Search for the cell housing the specified text and yield its (X, Y) center coordinate. 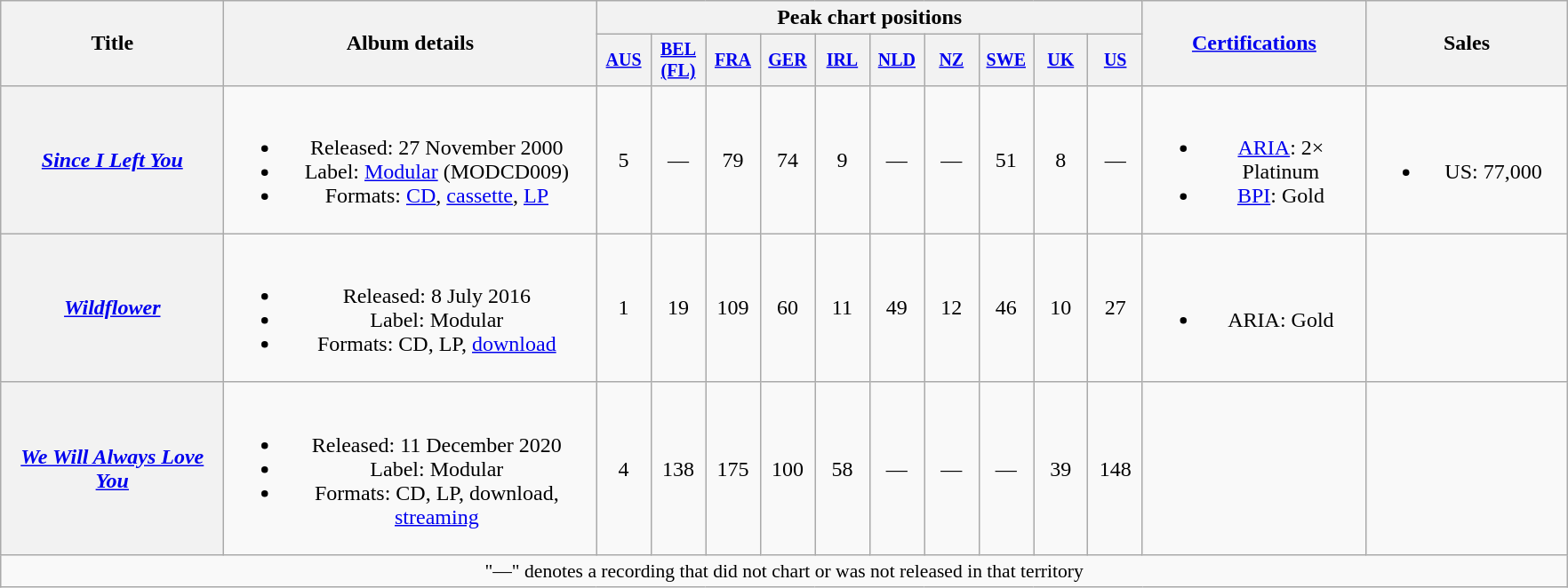
FRA (732, 60)
Released: 11 December 2020Label: ModularFormats: CD, LP, download, streaming (411, 468)
"—" denotes a recording that did not chart or was not released in that territory (784, 570)
9 (843, 160)
We Will Always Love You (112, 468)
IRL (843, 60)
GER (788, 60)
1 (624, 307)
Released: 8 July 2016Label: ModularFormats: CD, LP, download (411, 307)
8 (1060, 160)
49 (896, 307)
5 (624, 160)
175 (732, 468)
148 (1115, 468)
138 (677, 468)
4 (624, 468)
BEL(FL) (677, 60)
SWE (1006, 60)
27 (1115, 307)
NZ (951, 60)
Title (112, 44)
58 (843, 468)
109 (732, 307)
UK (1060, 60)
AUS (624, 60)
ARIA: Gold (1253, 307)
79 (732, 160)
39 (1060, 468)
Sales (1467, 44)
100 (788, 468)
Peak chart positions (869, 18)
11 (843, 307)
10 (1060, 307)
Album details (411, 44)
US: 77,000 (1467, 160)
Wildflower (112, 307)
74 (788, 160)
Certifications (1253, 44)
ARIA: 2× PlatinumBPI: Gold (1253, 160)
Since I Left You (112, 160)
60 (788, 307)
Released: 27 November 2000Label: Modular (MODCD009)Formats: CD, cassette, LP (411, 160)
46 (1006, 307)
NLD (896, 60)
19 (677, 307)
51 (1006, 160)
US (1115, 60)
12 (951, 307)
